Output the [x, y] coordinate of the center of the cell containing the given text.  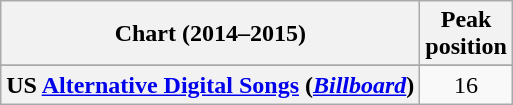
Peakposition [466, 34]
US Alternative Digital Songs (Billboard) [210, 85]
16 [466, 85]
Chart (2014–2015) [210, 34]
